Search for the cell housing the specified text and yield its (x, y) center coordinate. 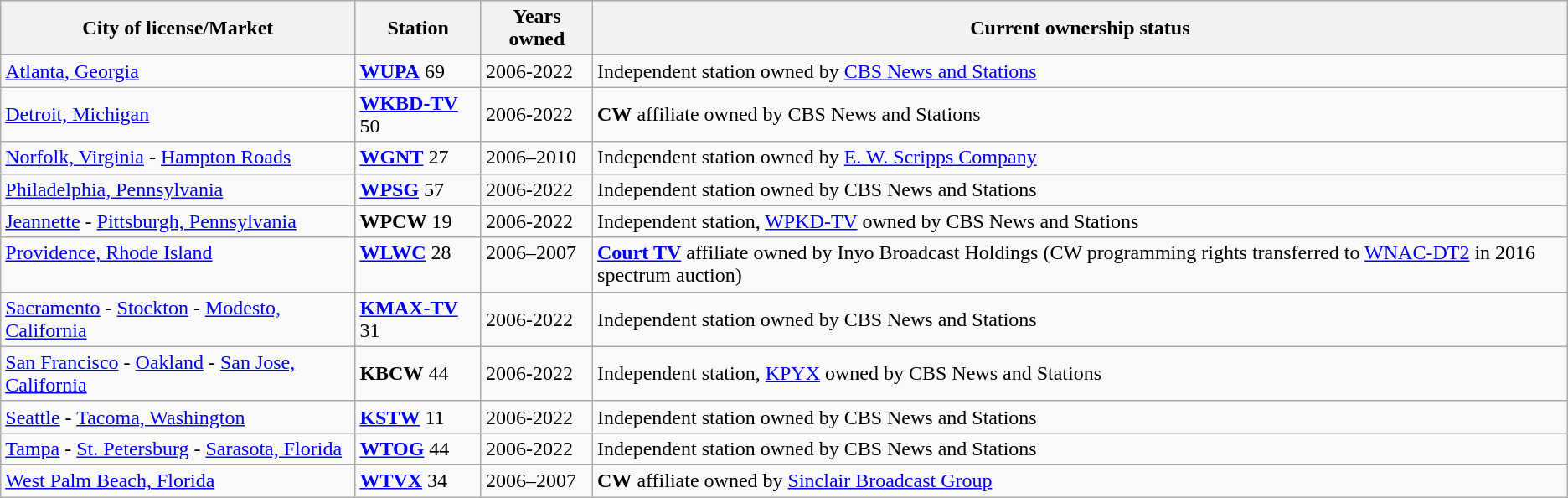
Jeannette - Pittsburgh, Pennsylvania (178, 221)
Station (418, 29)
Tampa - St. Petersburg - Sarasota, Florida (178, 449)
Independent station owned by E. W. Scripps Company (1081, 158)
San Francisco - Oakland - San Jose, California (178, 374)
WTVX 34 (418, 480)
WPCW 19 (418, 221)
Norfolk, Virginia - Hampton Roads (178, 158)
WLWC 28 (418, 265)
2006–2010 (536, 158)
Current ownership status (1081, 29)
KMAX-TV 31 (418, 319)
Atlanta, Georgia (178, 71)
CW affiliate owned by CBS News and Stations (1081, 114)
Philadelphia, Pennsylvania (178, 189)
City of license/Market (178, 29)
Court TV affiliate owned by Inyo Broadcast Holdings (CW programming rights transferred to WNAC-DT2 in 2016 spectrum auction) (1081, 265)
Independent station, KPYX owned by CBS News and Stations (1081, 374)
WKBD-TV 50 (418, 114)
CW affiliate owned by Sinclair Broadcast Group (1081, 480)
Providence, Rhode Island (178, 265)
WTOG 44 (418, 449)
WPSG 57 (418, 189)
KSTW 11 (418, 417)
Seattle - Tacoma, Washington (178, 417)
KBCW 44 (418, 374)
Detroit, Michigan (178, 114)
WGNT 27 (418, 158)
Independent station, WPKD-TV owned by CBS News and Stations (1081, 221)
West Palm Beach, Florida (178, 480)
Sacramento - Stockton - Modesto, California (178, 319)
Years owned (536, 29)
WUPA 69 (418, 71)
